Detect which cell encompasses the target text, then output its (X, Y) center coordinate. 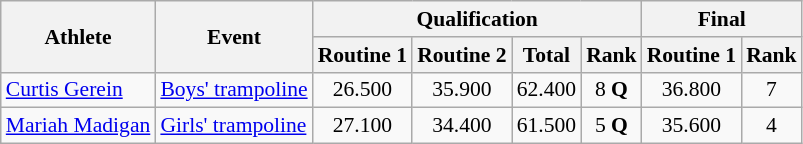
Athlete (78, 36)
5 Q (612, 126)
Mariah Madigan (78, 126)
7 (772, 90)
35.900 (462, 90)
Final (722, 19)
36.800 (692, 90)
Total (546, 55)
4 (772, 126)
Curtis Gerein (78, 90)
Boys' trampoline (234, 90)
34.400 (462, 126)
61.500 (546, 126)
Event (234, 36)
62.400 (546, 90)
27.100 (362, 126)
8 Q (612, 90)
Qualification (478, 19)
35.600 (692, 126)
Routine 2 (462, 55)
26.500 (362, 90)
Girls' trampoline (234, 126)
